Provide the [x, y] coordinate of the cell's center where the given text is located.  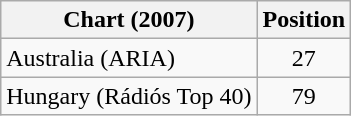
Position [304, 20]
Australia (ARIA) [129, 58]
Chart (2007) [129, 20]
79 [304, 96]
27 [304, 58]
Hungary (Rádiós Top 40) [129, 96]
